Extract the (x, y) coordinate from the center of the cell holding the provided text.  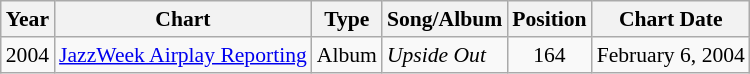
Album (347, 55)
Song/Album (444, 19)
Upside Out (444, 55)
164 (549, 55)
Type (347, 19)
Position (549, 19)
Year (28, 19)
JazzWeek Airplay Reporting (183, 55)
February 6, 2004 (671, 55)
2004 (28, 55)
Chart Date (671, 19)
Chart (183, 19)
